Return [X, Y] of the center of cell containing provided text 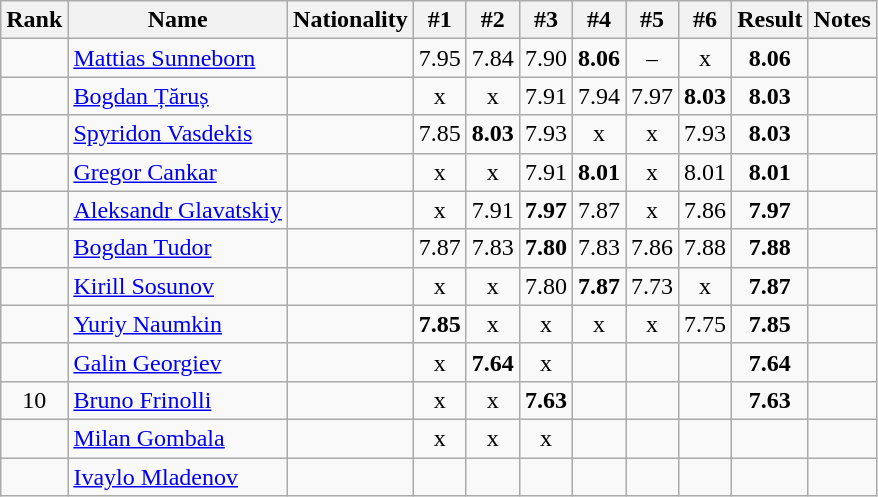
7.90 [546, 58]
– [652, 58]
#1 [440, 20]
7.75 [706, 324]
Rank [34, 20]
#4 [598, 20]
Name [178, 20]
Galin Georgiev [178, 362]
Bruno Frinolli [178, 400]
Notes [842, 20]
Result [770, 20]
7.73 [652, 286]
7.84 [492, 58]
Ivaylo Mladenov [178, 477]
#2 [492, 20]
7.95 [440, 58]
Mattias Sunneborn [178, 58]
Milan Gombala [178, 438]
10 [34, 400]
Bogdan Țăruș [178, 96]
#3 [546, 20]
Gregor Cankar [178, 172]
Spyridon Vasdekis [178, 134]
Nationality [351, 20]
#5 [652, 20]
#6 [706, 20]
Bogdan Tudor [178, 248]
Kirill Sosunov [178, 286]
7.94 [598, 96]
Yuriy Naumkin [178, 324]
Aleksandr Glavatskiy [178, 210]
